Provide the (X, Y) coordinate of the cell's center where the given text is located.  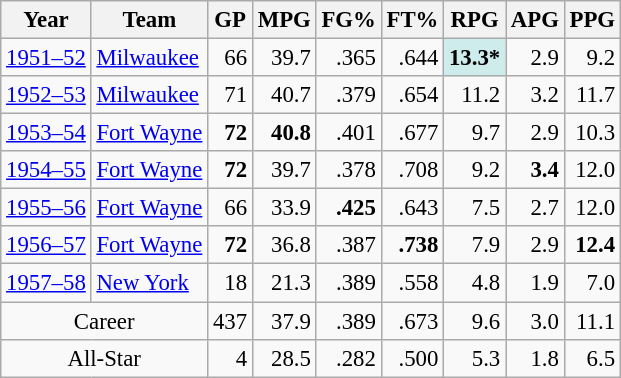
9.6 (475, 321)
1957–58 (46, 283)
4.8 (475, 283)
.708 (412, 170)
Career (104, 321)
PPG (592, 20)
GP (230, 20)
.425 (348, 208)
RPG (475, 20)
.644 (412, 58)
11.2 (475, 95)
1953–54 (46, 133)
FG% (348, 20)
437 (230, 321)
MPG (284, 20)
2.7 (536, 208)
6.5 (592, 358)
1951–52 (46, 58)
.738 (412, 245)
36.8 (284, 245)
3.0 (536, 321)
.643 (412, 208)
7.5 (475, 208)
71 (230, 95)
3.4 (536, 170)
5.3 (475, 358)
.379 (348, 95)
33.9 (284, 208)
37.9 (284, 321)
FT% (412, 20)
1956–57 (46, 245)
.558 (412, 283)
40.8 (284, 133)
.500 (412, 358)
All-Star (104, 358)
.365 (348, 58)
7.0 (592, 283)
APG (536, 20)
Year (46, 20)
1954–55 (46, 170)
1.8 (536, 358)
11.1 (592, 321)
.378 (348, 170)
9.7 (475, 133)
1955–56 (46, 208)
1.9 (536, 283)
28.5 (284, 358)
11.7 (592, 95)
12.4 (592, 245)
13.3* (475, 58)
40.7 (284, 95)
.401 (348, 133)
.654 (412, 95)
1952–53 (46, 95)
New York (150, 283)
10.3 (592, 133)
.677 (412, 133)
Team (150, 20)
.282 (348, 358)
3.2 (536, 95)
.387 (348, 245)
18 (230, 283)
4 (230, 358)
21.3 (284, 283)
.673 (412, 321)
7.9 (475, 245)
